Provide the (X, Y) coordinate of the cell's center where the given text is located.  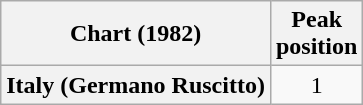
Peakposition (316, 34)
Italy (Germano Ruscitto) (136, 85)
1 (316, 85)
Chart (1982) (136, 34)
